Return the [X, Y] coordinate for the center point of the cell that contains the specified text.  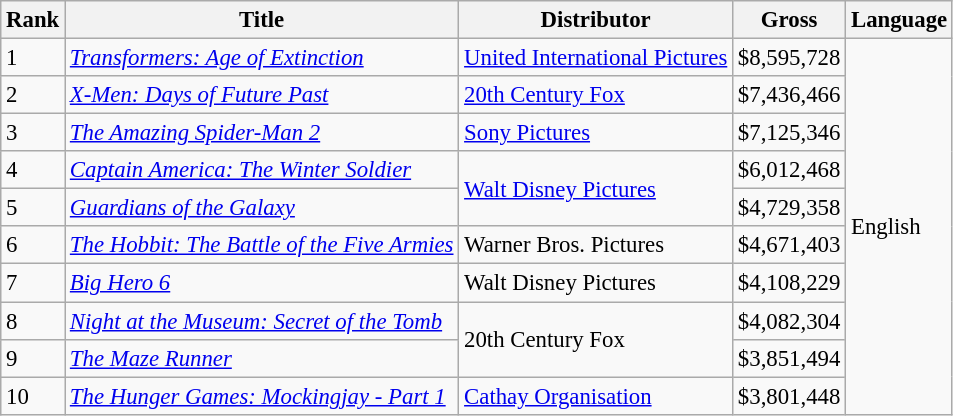
Rank [33, 20]
$4,671,403 [790, 245]
$7,125,346 [790, 133]
English [900, 227]
Night at the Museum: Secret of the Tomb [262, 321]
$3,801,448 [790, 396]
The Maze Runner [262, 358]
Captain America: The Winter Soldier [262, 170]
10 [33, 396]
8 [33, 321]
Sony Pictures [596, 133]
The Amazing Spider-Man 2 [262, 133]
3 [33, 133]
$3,851,494 [790, 358]
9 [33, 358]
Title [262, 20]
Guardians of the Galaxy [262, 208]
United International Pictures [596, 58]
$4,108,229 [790, 283]
1 [33, 58]
Language [900, 20]
Gross [790, 20]
Cathay Organisation [596, 396]
The Hunger Games: Mockingjay - Part 1 [262, 396]
2 [33, 95]
Distributor [596, 20]
$8,595,728 [790, 58]
$7,436,466 [790, 95]
X-Men: Days of Future Past [262, 95]
Big Hero 6 [262, 283]
The Hobbit: The Battle of the Five Armies [262, 245]
$4,729,358 [790, 208]
$6,012,468 [790, 170]
4 [33, 170]
5 [33, 208]
$4,082,304 [790, 321]
6 [33, 245]
Warner Bros. Pictures [596, 245]
Transformers: Age of Extinction [262, 58]
7 [33, 283]
